Scan for the cell matching the given text and deliver its [x, y] coordinate at center. 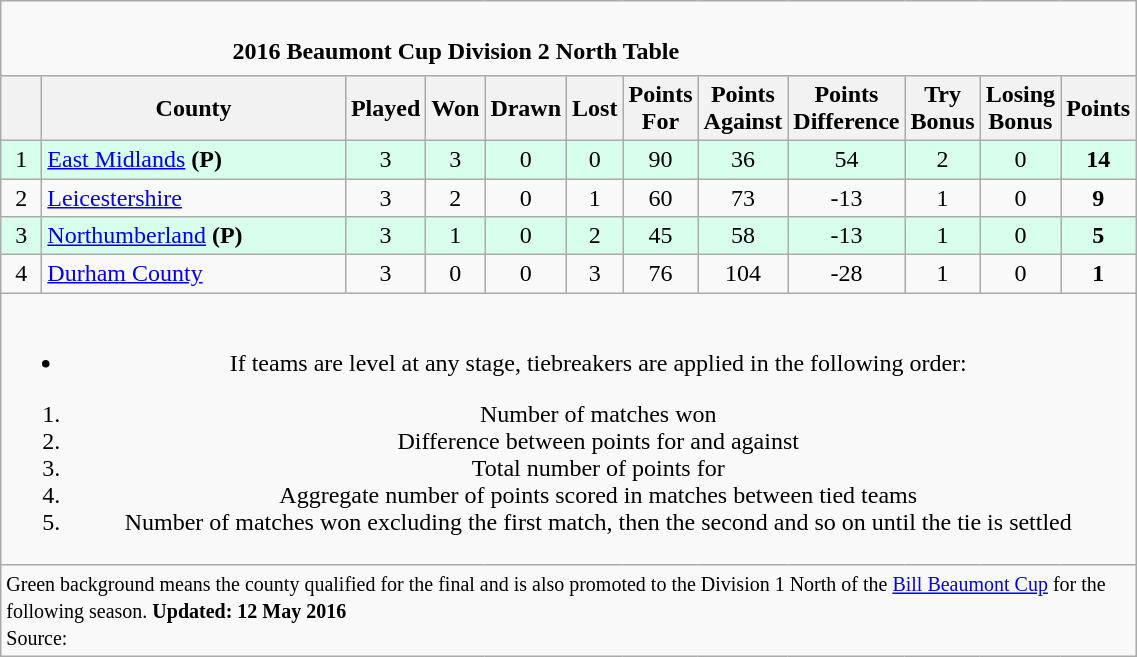
East Midlands (P) [194, 159]
Points Difference [846, 108]
54 [846, 159]
45 [660, 236]
73 [743, 197]
Played [385, 108]
Drawn [526, 108]
Lost [595, 108]
Leicestershire [194, 197]
58 [743, 236]
Durham County [194, 274]
Points Against [743, 108]
Won [456, 108]
104 [743, 274]
Points For [660, 108]
Northumberland (P) [194, 236]
4 [22, 274]
90 [660, 159]
36 [743, 159]
Points [1098, 108]
14 [1098, 159]
5 [1098, 236]
76 [660, 274]
Try Bonus [942, 108]
County [194, 108]
9 [1098, 197]
Losing Bonus [1020, 108]
60 [660, 197]
-28 [846, 274]
